Scan for the cell matching the given text and deliver its [x, y] coordinate at center. 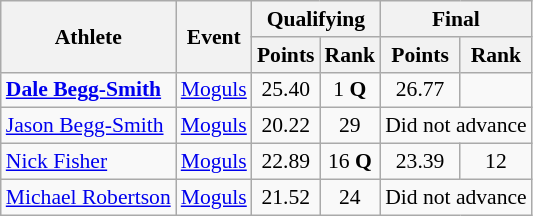
20.22 [286, 126]
Dale Begg-Smith [88, 90]
12 [496, 162]
Nick Fisher [88, 162]
29 [350, 126]
22.89 [286, 162]
21.52 [286, 197]
24 [350, 197]
Final [456, 19]
26.77 [420, 90]
23.39 [420, 162]
25.40 [286, 90]
1 Q [350, 90]
Jason Begg-Smith [88, 126]
Athlete [88, 36]
Event [214, 36]
16 Q [350, 162]
Qualifying [316, 19]
Michael Robertson [88, 197]
